Scan for the cell matching the given text and deliver its [x, y] coordinate at center. 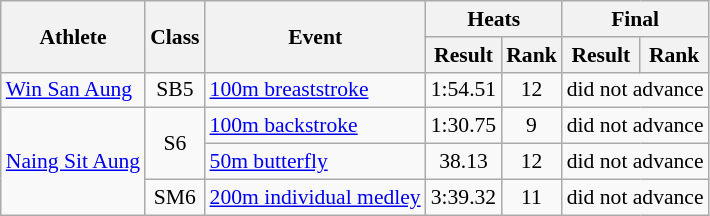
100m breaststroke [316, 90]
S6 [174, 144]
9 [532, 126]
3:39.32 [464, 197]
50m butterfly [316, 162]
Heats [494, 19]
Win San Aung [73, 90]
SM6 [174, 197]
Event [316, 36]
Class [174, 36]
1:54.51 [464, 90]
Naing Sit Aung [73, 162]
100m backstroke [316, 126]
SB5 [174, 90]
1:30.75 [464, 126]
11 [532, 197]
Athlete [73, 36]
Final [636, 19]
38.13 [464, 162]
200m individual medley [316, 197]
